Scan for the cell matching the given text and deliver its (X, Y) coordinate at center. 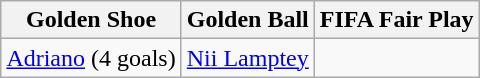
Nii Lamptey (248, 58)
Golden Shoe (91, 20)
Golden Ball (248, 20)
Adriano (4 goals) (91, 58)
FIFA Fair Play (396, 20)
